Output the (x, y) coordinate of the center of the cell containing the given text.  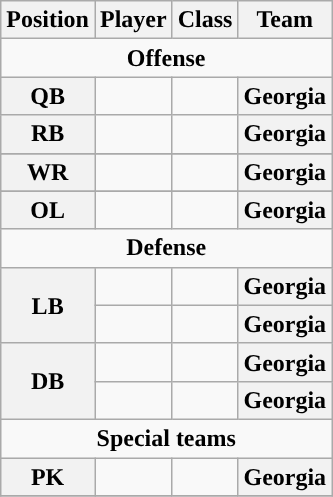
Position (48, 20)
LB (48, 305)
Special teams (166, 438)
Team (285, 20)
DB (48, 381)
OL (48, 210)
WR (48, 172)
RB (48, 134)
Class (205, 20)
Player (133, 20)
PK (48, 477)
QB (48, 96)
Offense (166, 58)
Defense (166, 248)
